Identify which cell holds the provided text, then report its [x, y] central coordinate. 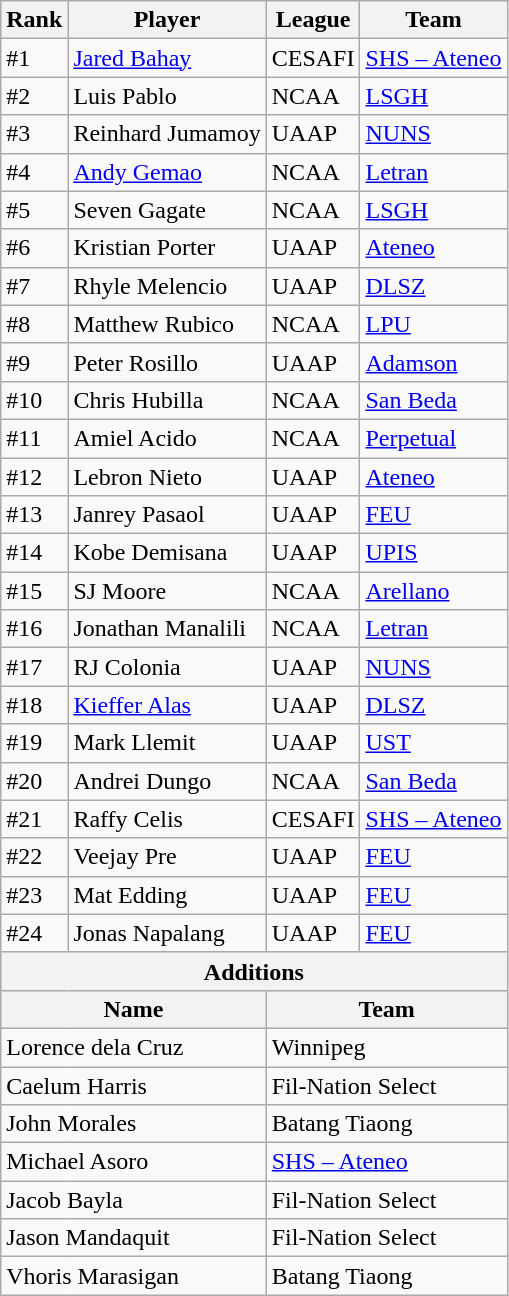
#16 [34, 629]
#13 [34, 515]
John Morales [134, 1124]
UST [434, 743]
#19 [34, 743]
Reinhard Jumamoy [167, 134]
#3 [34, 134]
#21 [34, 819]
Rank [34, 20]
#20 [34, 781]
#8 [34, 324]
Additions [254, 971]
Winnipeg [386, 1047]
#6 [34, 248]
League [313, 20]
Lorence dela Cruz [134, 1047]
Mat Edding [167, 895]
Vhoris Marasigan [134, 1276]
Arellano [434, 591]
RJ Colonia [167, 667]
Amiel Acido [167, 438]
#4 [34, 172]
#18 [34, 705]
Player [167, 20]
Jonas Napalang [167, 933]
Janrey Pasaol [167, 515]
#9 [34, 362]
Kristian Porter [167, 248]
Seven Gagate [167, 210]
Veejay Pre [167, 857]
UPIS [434, 553]
#14 [34, 553]
#23 [34, 895]
#24 [34, 933]
Luis Pablo [167, 96]
Kieffer Alas [167, 705]
#1 [34, 58]
#10 [34, 400]
Rhyle Melencio [167, 286]
Caelum Harris [134, 1085]
#2 [34, 96]
Jonathan Manalili [167, 629]
Kobe Demisana [167, 553]
Jared Bahay [167, 58]
Lebron Nieto [167, 477]
Matthew Rubico [167, 324]
Adamson [434, 362]
Perpetual [434, 438]
#7 [34, 286]
Jason Mandaquit [134, 1238]
#11 [34, 438]
#17 [34, 667]
#5 [34, 210]
Jacob Bayla [134, 1200]
#22 [34, 857]
Raffy Celis [167, 819]
Andy Gemao [167, 172]
#15 [34, 591]
Mark Llemit [167, 743]
#12 [34, 477]
Andrei Dungo [167, 781]
Chris Hubilla [167, 400]
SJ Moore [167, 591]
LPU [434, 324]
Michael Asoro [134, 1162]
Peter Rosillo [167, 362]
Name [134, 1009]
